Scan for the cell matching the given text and deliver its (x, y) coordinate at center. 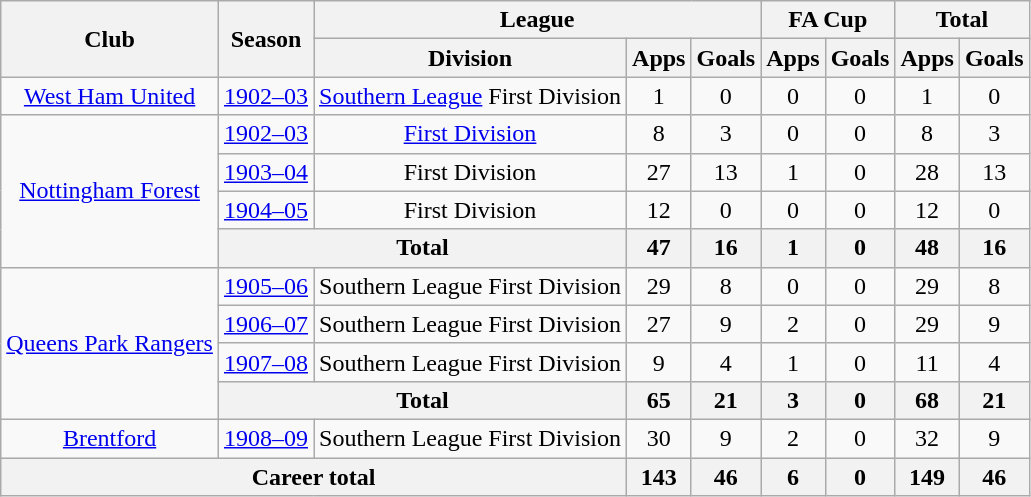
Brentford (110, 438)
1904–05 (266, 210)
Nottingham Forest (110, 191)
Club (110, 39)
1903–04 (266, 172)
1906–07 (266, 324)
149 (927, 477)
League (538, 20)
30 (659, 438)
143 (659, 477)
Queens Park Rangers (110, 343)
Division (470, 58)
Career total (314, 477)
65 (659, 400)
48 (927, 248)
West Ham United (110, 96)
47 (659, 248)
32 (927, 438)
Season (266, 39)
1907–08 (266, 362)
6 (793, 477)
68 (927, 400)
1908–09 (266, 438)
28 (927, 172)
11 (927, 362)
1905–06 (266, 286)
FA Cup (828, 20)
